Return [X, Y] of the center of cell containing provided text 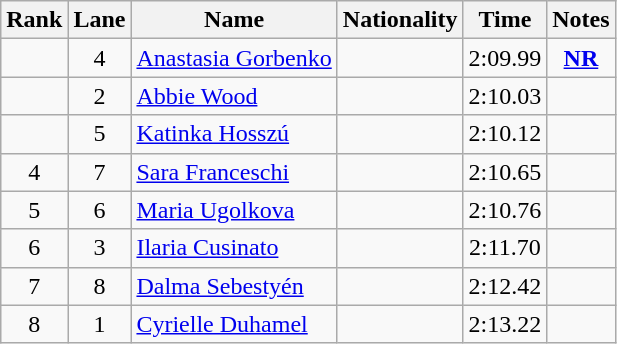
Cyrielle Duhamel [234, 324]
Lane [100, 20]
Dalma Sebestyén [234, 286]
Katinka Hosszú [234, 134]
1 [100, 324]
2:12.42 [505, 286]
Nationality [400, 20]
2:10.76 [505, 210]
Maria Ugolkova [234, 210]
Anastasia Gorbenko [234, 58]
NR [581, 58]
Name [234, 20]
2:10.65 [505, 172]
2 [100, 96]
2:10.12 [505, 134]
Time [505, 20]
Sara Franceschi [234, 172]
Abbie Wood [234, 96]
Notes [581, 20]
2:10.03 [505, 96]
2:13.22 [505, 324]
3 [100, 248]
2:09.99 [505, 58]
Rank [34, 20]
2:11.70 [505, 248]
Ilaria Cusinato [234, 248]
